Capture the cell that displays the provided text and extract its [X, Y] central coordinate. 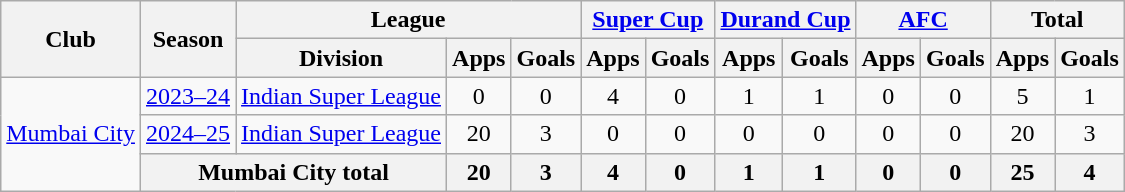
Mumbai City [71, 134]
2023–24 [188, 96]
5 [1022, 96]
League [408, 20]
Super Cup [648, 20]
25 [1022, 172]
Club [71, 39]
2024–25 [188, 134]
Durand Cup [786, 20]
AFC [923, 20]
Season [188, 39]
Total [1057, 20]
Mumbai City total [293, 172]
Division [342, 58]
